Determine the (x, y) coordinate at the center of the cell enclosing the given text.  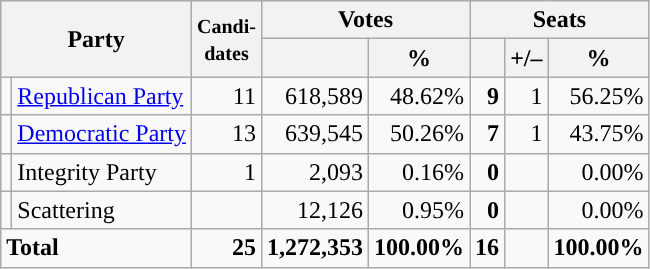
Candi-dates (226, 39)
Party (96, 39)
48.62% (420, 96)
9 (488, 96)
0.95% (420, 210)
639,545 (314, 134)
13 (226, 134)
11 (226, 96)
7 (488, 134)
25 (226, 248)
Scattering (102, 210)
2,093 (314, 172)
Votes (365, 20)
50.26% (420, 134)
+/– (526, 58)
618,589 (314, 96)
43.75% (598, 134)
Democratic Party (102, 134)
Seats (560, 20)
Integrity Party (102, 172)
Total (96, 248)
1,272,353 (314, 248)
56.25% (598, 96)
0.16% (420, 172)
16 (488, 248)
12,126 (314, 210)
Republican Party (102, 96)
